Find where the given text appears and provide that cell's center as [X, Y] coordinate. 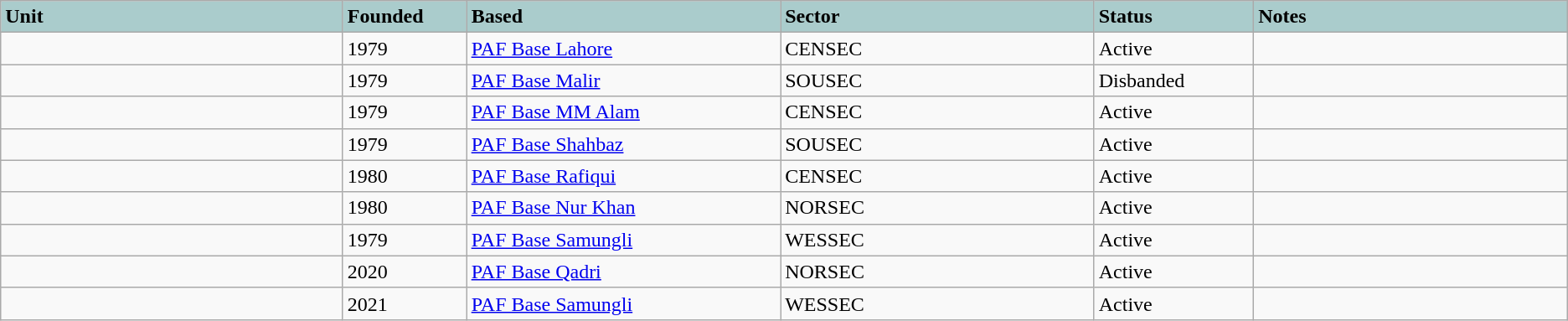
PAF Base Malir [623, 80]
PAF Base Lahore [623, 49]
PAF Base MM Alam [623, 112]
Notes [1411, 17]
2021 [405, 303]
Unit [173, 17]
2020 [405, 272]
Disbanded [1173, 80]
PAF Base Nur Khan [623, 208]
PAF Base Qadri [623, 272]
Founded [405, 17]
PAF Base Shahbaz [623, 144]
PAF Base Rafiqui [623, 176]
Sector [938, 17]
Status [1173, 17]
Based [623, 17]
